Determine the (X, Y) coordinate at the center of the cell enclosing the given text.  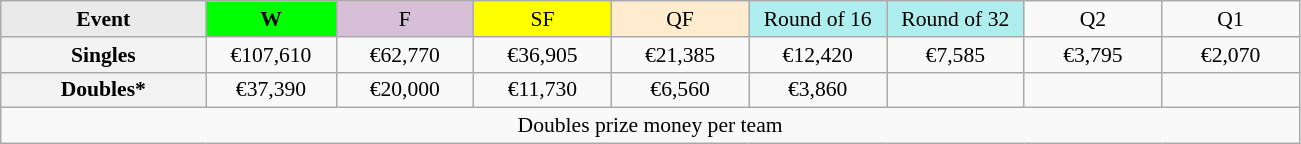
Round of 16 (818, 19)
Doubles prize money per team (650, 126)
F (405, 19)
Q2 (1093, 19)
€3,795 (1093, 55)
€12,420 (818, 55)
€62,770 (405, 55)
€20,000 (405, 90)
W (271, 19)
€3,860 (818, 90)
€21,385 (680, 55)
€36,905 (543, 55)
Q1 (1231, 19)
Singles (104, 55)
SF (543, 19)
€7,585 (955, 55)
Doubles* (104, 90)
Event (104, 19)
QF (680, 19)
€11,730 (543, 90)
€107,610 (271, 55)
€37,390 (271, 90)
Round of 32 (955, 19)
€6,560 (680, 90)
€2,070 (1231, 55)
